From the cell containing the given text, extract its center point as [X, Y] coordinate. 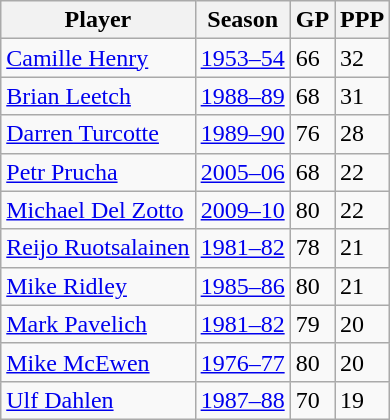
Camille Henry [98, 58]
PPP [362, 20]
1985–86 [242, 286]
1989–90 [242, 134]
1953–54 [242, 58]
79 [312, 324]
2005–06 [242, 172]
19 [362, 400]
31 [362, 96]
Darren Turcotte [98, 134]
Mark Pavelich [98, 324]
28 [362, 134]
1987–88 [242, 400]
1976–77 [242, 362]
Reijo Ruotsalainen [98, 248]
78 [312, 248]
Mike Ridley [98, 286]
76 [312, 134]
Season [242, 20]
Michael Del Zotto [98, 210]
1988–89 [242, 96]
Mike McEwen [98, 362]
Petr Prucha [98, 172]
66 [312, 58]
70 [312, 400]
32 [362, 58]
Brian Leetch [98, 96]
2009–10 [242, 210]
Player [98, 20]
Ulf Dahlen [98, 400]
GP [312, 20]
